Search for the cell housing the specified text and yield its (x, y) center coordinate. 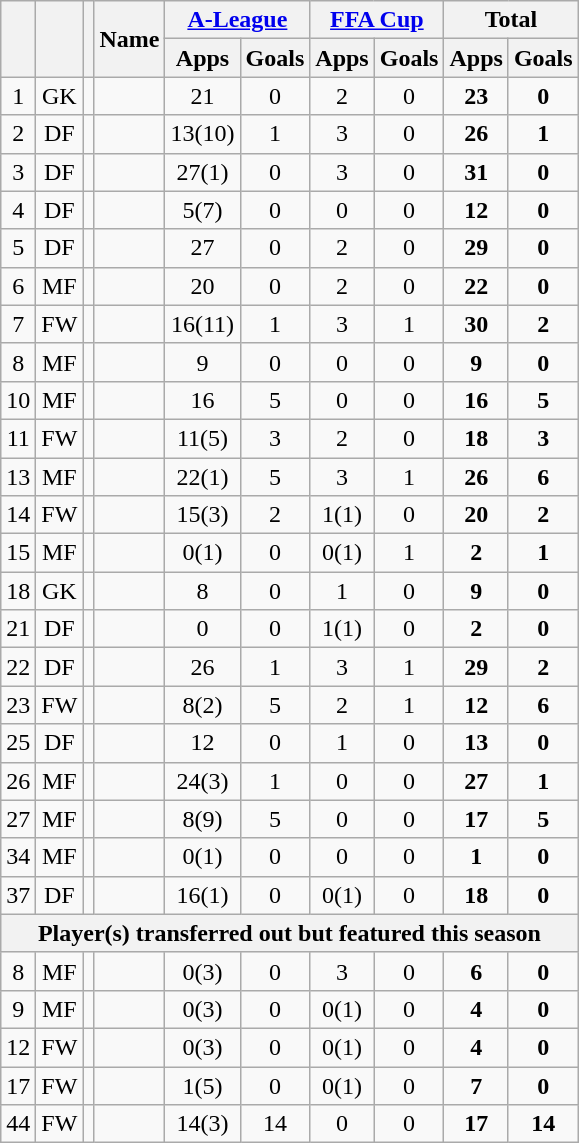
30 (476, 324)
8(9) (202, 819)
8(2) (202, 705)
34 (18, 857)
1(5) (202, 1085)
22(1) (202, 477)
24(3) (202, 781)
37 (18, 895)
13(10) (202, 134)
16(11) (202, 324)
A-League (238, 20)
15(3) (202, 515)
Player(s) transferred out but featured this season (290, 933)
16(1) (202, 895)
14(3) (202, 1124)
11(5) (202, 438)
31 (476, 172)
11 (18, 438)
44 (18, 1124)
FFA Cup (377, 20)
Total (511, 20)
15 (18, 553)
10 (18, 400)
27(1) (202, 172)
5(7) (202, 210)
25 (18, 743)
Name (130, 39)
